Return the (x, y) coordinate for the center point of the cell that contains the specified text.  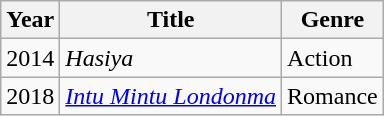
2014 (30, 58)
Year (30, 20)
Hasiya (171, 58)
Action (333, 58)
Romance (333, 96)
Genre (333, 20)
Title (171, 20)
Intu Mintu Londonma (171, 96)
2018 (30, 96)
